Identify which cell holds the provided text, then report its [x, y] central coordinate. 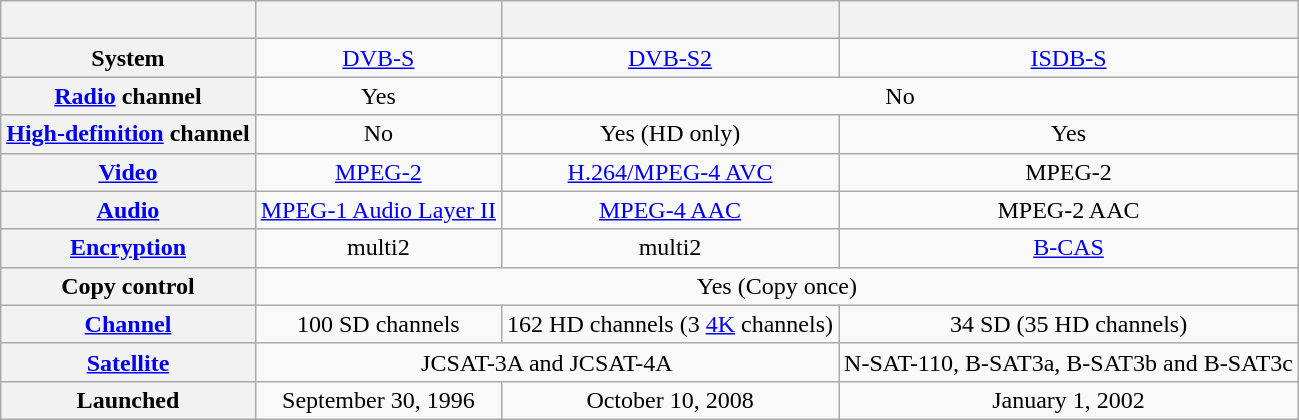
162 HD channels (3 4K channels) [670, 324]
MPEG-4 AAC [670, 210]
34 SD (35 HD channels) [1069, 324]
Copy control [128, 286]
Launched [128, 400]
100 SD channels [378, 324]
B-CAS [1069, 248]
January 1, 2002 [1069, 400]
Encryption [128, 248]
Satellite [128, 362]
DVB-S2 [670, 58]
MPEG-1 Audio Layer II [378, 210]
H.264/MPEG-4 AVC [670, 172]
Yes (HD only) [670, 134]
September 30, 1996 [378, 400]
ISDB-S [1069, 58]
Audio [128, 210]
N-SAT-110, B-SAT3a, B-SAT3b and B-SAT3c [1069, 362]
MPEG-2 AAC [1069, 210]
October 10, 2008 [670, 400]
JCSAT-3A and JCSAT-4A [546, 362]
Channel [128, 324]
Radio channel [128, 96]
DVB-S [378, 58]
High-definition channel [128, 134]
Video [128, 172]
Yes (Copy once) [776, 286]
System [128, 58]
